Scan for the cell matching the given text and deliver its (x, y) coordinate at center. 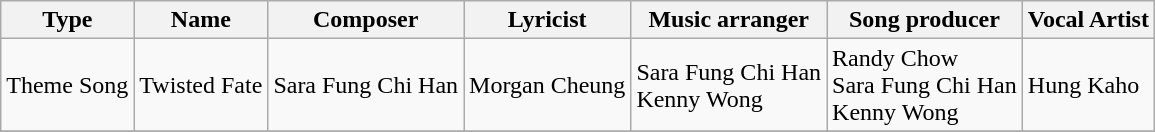
Morgan Cheung (548, 85)
Sara Fung Chi Han (366, 85)
Theme Song (68, 85)
Type (68, 20)
Composer (366, 20)
Twisted Fate (201, 85)
Vocal Artist (1088, 20)
Name (201, 20)
Music arranger (729, 20)
Sara Fung Chi HanKenny Wong (729, 85)
Randy ChowSara Fung Chi HanKenny Wong (925, 85)
Song producer (925, 20)
Hung Kaho (1088, 85)
Lyricist (548, 20)
